Return the [X, Y] coordinate for the center point of the cell that contains the specified text.  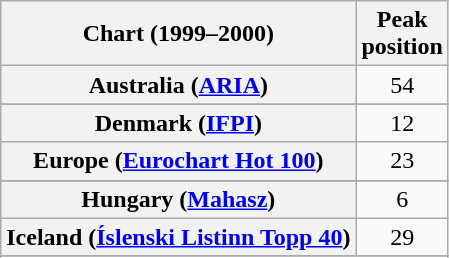
29 [402, 237]
12 [402, 123]
Australia (ARIA) [178, 85]
Peakposition [402, 34]
Denmark (IFPI) [178, 123]
Iceland (Íslenski Listinn Topp 40) [178, 237]
Europe (Eurochart Hot 100) [178, 161]
6 [402, 199]
Chart (1999–2000) [178, 34]
23 [402, 161]
54 [402, 85]
Hungary (Mahasz) [178, 199]
